Extract the [X, Y] coordinate from the center of the cell holding the provided text.  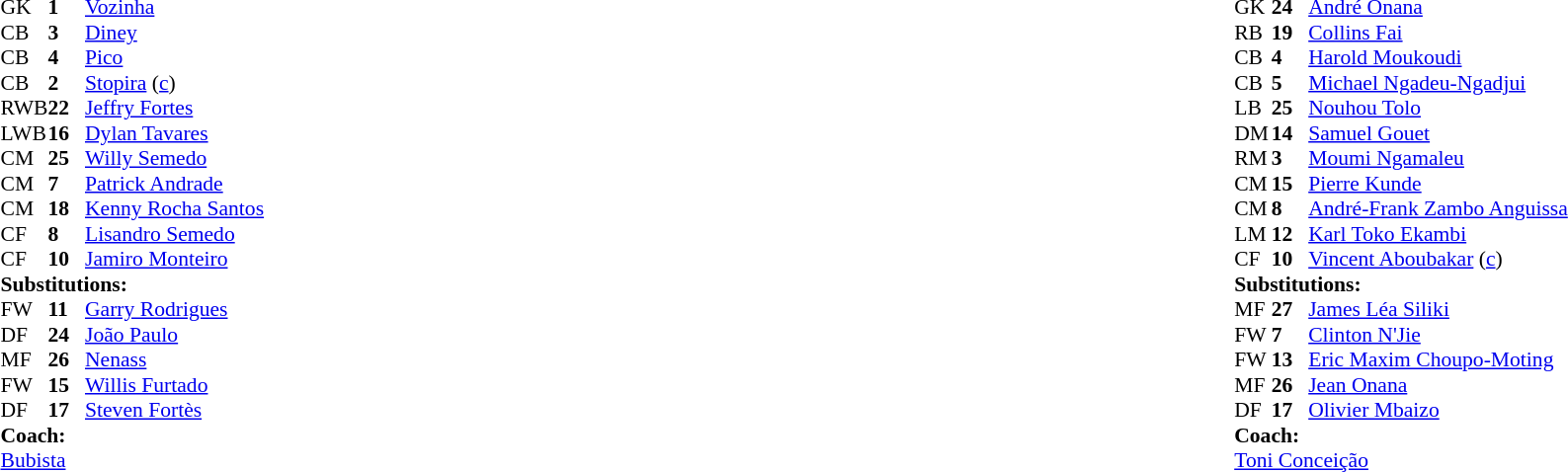
Pierre Kunde [1439, 184]
14 [1290, 133]
João Paulo [174, 335]
LM [1253, 234]
Pico [174, 58]
16 [66, 133]
18 [66, 208]
RB [1253, 33]
22 [66, 108]
Diney [174, 33]
5 [1290, 83]
19 [1290, 33]
Eric Maxim Choupo-Moting [1439, 360]
27 [1290, 309]
Steven Fortès [174, 410]
Vincent Aboubakar (c) [1439, 260]
Nenass [174, 360]
Kenny Rocha Santos [174, 208]
LWB [24, 133]
Garry Rodrigues [174, 309]
RM [1253, 159]
Lisandro Semedo [174, 234]
24 [66, 335]
Jamiro Monteiro [174, 260]
Patrick Andrade [174, 184]
Samuel Gouet [1439, 133]
Stopira (c) [174, 83]
12 [1290, 234]
Olivier Mbaizo [1439, 410]
Harold Moukoudi [1439, 58]
Jean Onana [1439, 385]
Dylan Tavares [174, 133]
James Léa Siliki [1439, 309]
Jeffry Fortes [174, 108]
Moumi Ngamaleu [1439, 159]
Collins Fai [1439, 33]
LB [1253, 108]
13 [1290, 360]
DM [1253, 133]
André-Frank Zambo Anguissa [1439, 208]
Nouhou Tolo [1439, 108]
Clinton N'Jie [1439, 335]
11 [66, 309]
Michael Ngadeu-Ngadjui [1439, 83]
Karl Toko Ekambi [1439, 234]
Willis Furtado [174, 385]
2 [66, 83]
RWB [24, 108]
Willy Semedo [174, 159]
